Capture the cell that displays the provided text and extract its [X, Y] central coordinate. 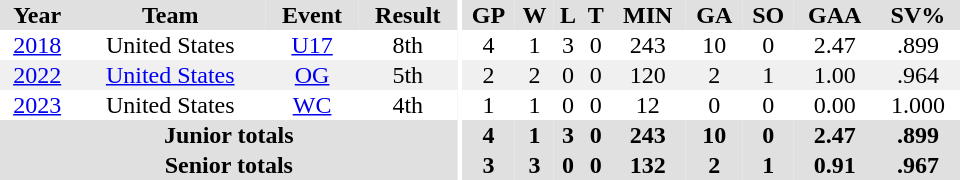
GA [714, 15]
GAA [835, 15]
OG [312, 75]
132 [648, 165]
Team [170, 15]
0.91 [835, 165]
W [534, 15]
WC [312, 105]
2023 [37, 105]
GP [488, 15]
1.000 [918, 105]
8th [408, 45]
Event [312, 15]
2018 [37, 45]
12 [648, 105]
MIN [648, 15]
4th [408, 105]
Result [408, 15]
Junior totals [229, 135]
1.00 [835, 75]
120 [648, 75]
Year [37, 15]
U17 [312, 45]
2022 [37, 75]
SV% [918, 15]
Senior totals [229, 165]
SO [768, 15]
5th [408, 75]
.967 [918, 165]
L [568, 15]
T [596, 15]
0.00 [835, 105]
.964 [918, 75]
